Identify which cell holds the provided text, then report its (X, Y) central coordinate. 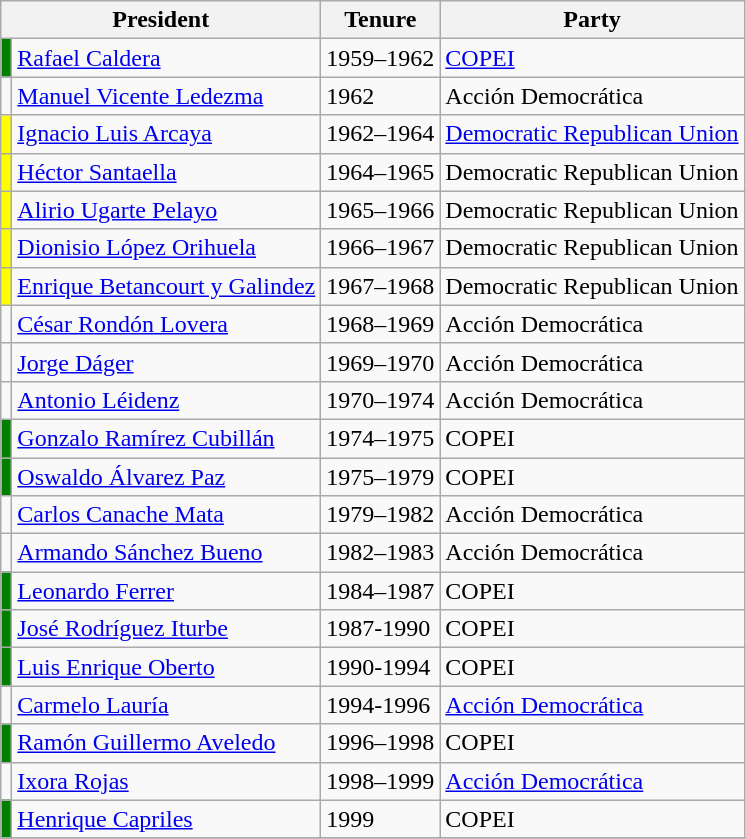
1982–1983 (380, 553)
1966–1967 (380, 248)
Ixora Rojas (166, 781)
Gonzalo Ramírez Cubillán (166, 438)
Rafael Caldera (166, 58)
1979–1982 (380, 515)
1975–1979 (380, 477)
Oswaldo Álvarez Paz (166, 477)
Antonio Léidenz (166, 400)
Alirio Ugarte Pelayo (166, 210)
President (161, 20)
1994-1996 (380, 705)
Carlos Canache Mata (166, 515)
Manuel Vicente Ledezma (166, 96)
Dionisio López Orihuela (166, 248)
1959–1962 (380, 58)
1962–1964 (380, 134)
1984–1987 (380, 591)
Leonardo Ferrer (166, 591)
1968–1969 (380, 324)
1964–1965 (380, 172)
1998–1999 (380, 781)
1965–1966 (380, 210)
Héctor Santaella (166, 172)
José Rodríguez Iturbe (166, 629)
1996–1998 (380, 743)
1987-1990 (380, 629)
1970–1974 (380, 400)
Party (592, 20)
1999 (380, 819)
1974–1975 (380, 438)
Tenure (380, 20)
1990-1994 (380, 667)
Armando Sánchez Bueno (166, 553)
Luis Enrique Oberto (166, 667)
Carmelo Lauría (166, 705)
Jorge Dáger (166, 362)
César Rondón Lovera (166, 324)
Ramón Guillermo Aveledo (166, 743)
Ignacio Luis Arcaya (166, 134)
Henrique Capriles (166, 819)
Enrique Betancourt y Galindez (166, 286)
1962 (380, 96)
1969–1970 (380, 362)
1967–1968 (380, 286)
